Search for the cell housing the specified text and yield its (X, Y) center coordinate. 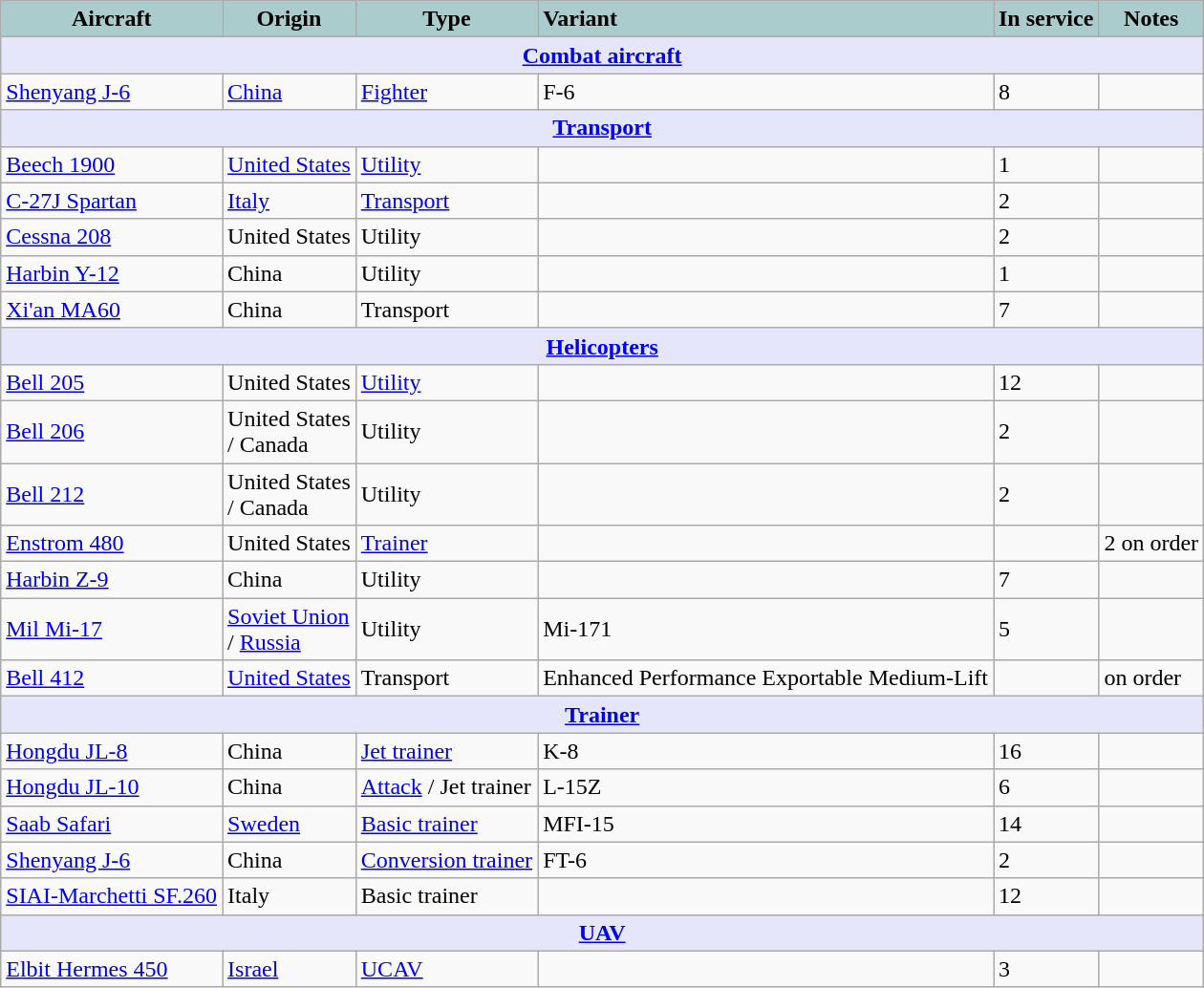
Enhanced Performance Exportable Medium-Lift (766, 678)
Sweden (290, 824)
Jet trainer (446, 751)
Variant (766, 19)
5 (1046, 629)
F-6 (766, 92)
L-15Z (766, 787)
Cessna 208 (112, 237)
16 (1046, 751)
Xi'an MA60 (112, 310)
Mi-171 (766, 629)
Origin (290, 19)
Attack / Jet trainer (446, 787)
Hongdu JL-8 (112, 751)
Combat aircraft (602, 55)
C-27J Spartan (112, 201)
Conversion trainer (446, 860)
Beech 1900 (112, 164)
In service (1046, 19)
MFI-15 (766, 824)
Harbin Z-9 (112, 580)
6 (1046, 787)
Bell 212 (112, 493)
Bell 205 (112, 382)
Hongdu JL-10 (112, 787)
Bell 206 (112, 432)
Helicopters (602, 346)
UCAV (446, 969)
Soviet Union/ Russia (290, 629)
14 (1046, 824)
Bell 412 (112, 678)
Israel (290, 969)
Aircraft (112, 19)
2 on order (1151, 544)
FT-6 (766, 860)
Enstrom 480 (112, 544)
8 (1046, 92)
Type (446, 19)
Elbit Hermes 450 (112, 969)
on order (1151, 678)
Fighter (446, 92)
K-8 (766, 751)
Saab Safari (112, 824)
UAV (602, 933)
Notes (1151, 19)
Harbin Y-12 (112, 273)
Mil Mi-17 (112, 629)
3 (1046, 969)
SIAI-Marchetti SF.260 (112, 896)
